Find where the given text appears and provide that cell's center as [X, Y] coordinate. 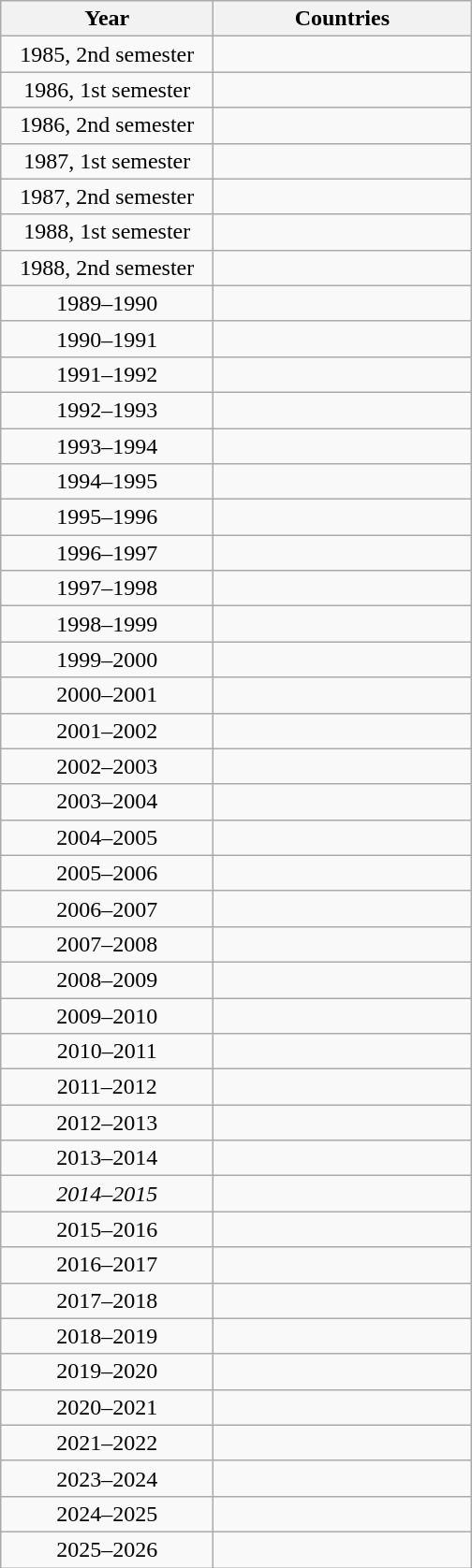
1991–1992 [107, 374]
2020–2021 [107, 1407]
2008–2009 [107, 980]
2014–2015 [107, 1194]
1997–1998 [107, 588]
1986, 2nd semester [107, 125]
2000–2001 [107, 695]
2010–2011 [107, 1052]
1994–1995 [107, 482]
2023–2024 [107, 1478]
1988, 1st semester [107, 232]
2009–2010 [107, 1015]
2002–2003 [107, 766]
1992–1993 [107, 410]
2018–2019 [107, 1336]
1986, 1st semester [107, 90]
2013–2014 [107, 1158]
2006–2007 [107, 908]
1989–1990 [107, 303]
Countries [343, 19]
Year [107, 19]
2005–2006 [107, 873]
1993–1994 [107, 446]
1987, 2nd semester [107, 196]
2017–2018 [107, 1300]
2001–2002 [107, 731]
1990–1991 [107, 339]
2025–2026 [107, 1549]
2012–2013 [107, 1123]
2003–2004 [107, 802]
2021–2022 [107, 1443]
2019–2020 [107, 1372]
1985, 2nd semester [107, 54]
2016–2017 [107, 1265]
2007–2008 [107, 944]
1995–1996 [107, 517]
1987, 1st semester [107, 161]
2011–2012 [107, 1087]
1999–2000 [107, 660]
1998–1999 [107, 624]
2024–2025 [107, 1514]
2015–2016 [107, 1229]
1996–1997 [107, 553]
1988, 2nd semester [107, 268]
2004–2005 [107, 837]
